Output the [X, Y] coordinate of the center of the cell containing the given text.  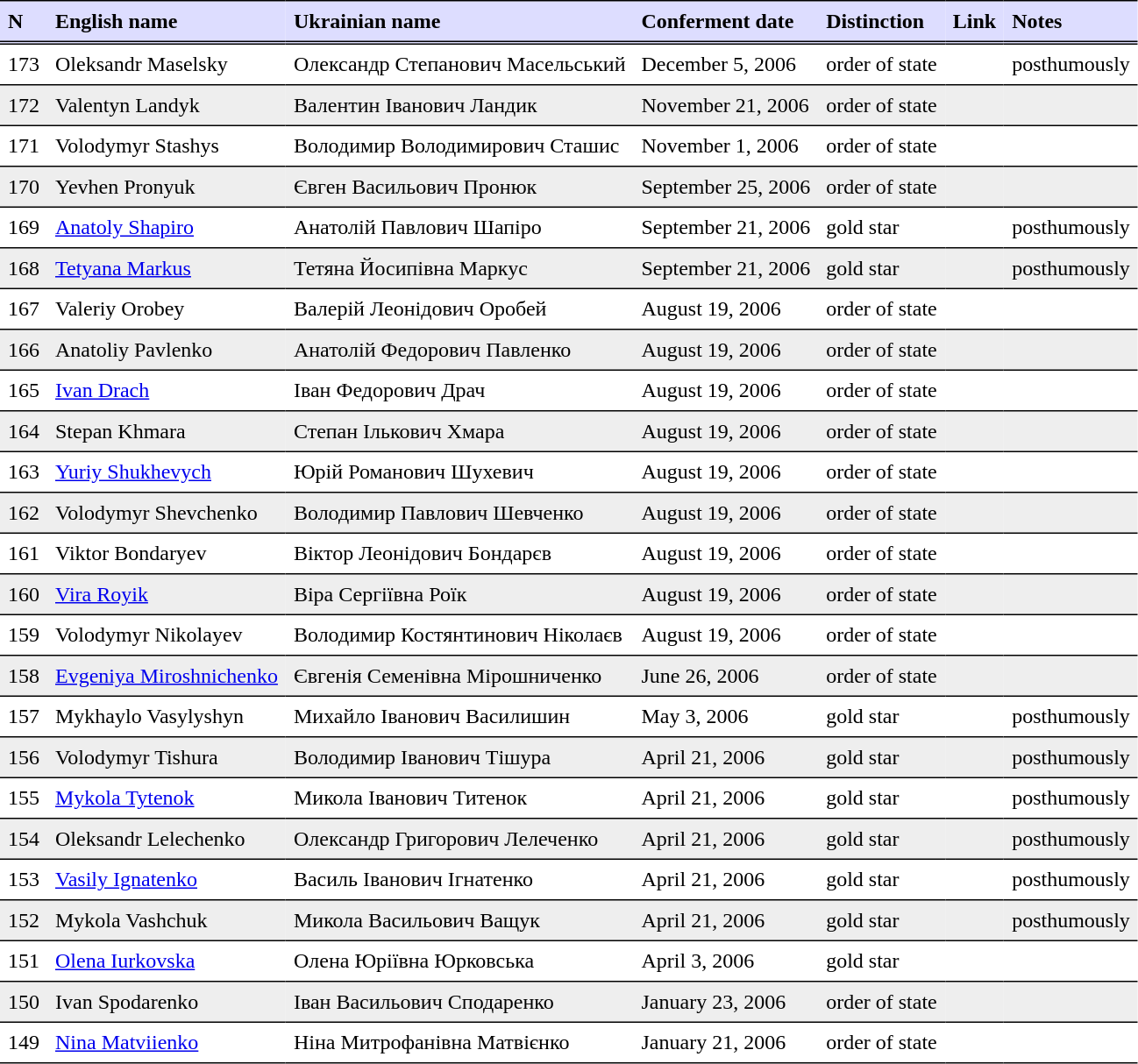
Volodymyr Nikolayev [167, 635]
Nina Matviienko [167, 1042]
170 [24, 187]
Anatoly Shapiro [167, 227]
December 5, 2006 [726, 64]
155 [24, 798]
171 [24, 145]
Volodymyr Shevchenko [167, 513]
172 [24, 105]
168 [24, 268]
156 [24, 757]
Viktor Bondaryev [167, 553]
January 23, 2006 [726, 1002]
Ukrainian name [459, 22]
Володимир Володимирович Сташис [459, 145]
Микола Іванович Титенок [459, 798]
January 21, 2006 [726, 1042]
Oleksandr Lelechenko [167, 839]
Євген Васильович Пронюк [459, 187]
Vasily Ignatenko [167, 879]
Степан Ількович Хмара [459, 431]
150 [24, 1002]
151 [24, 961]
Анатолій Павлович Шапіро [459, 227]
Юрій Романович Шухевич [459, 472]
September 25, 2006 [726, 187]
Тетяна Йосипівна Маркус [459, 268]
Evgeniya Miroshnichenko [167, 676]
149 [24, 1042]
Анатолій Федорович Павленко [459, 350]
167 [24, 309]
152 [24, 920]
Yuriy Shukhevych [167, 472]
161 [24, 553]
June 26, 2006 [726, 676]
Євгенія Семенівна Мірошниченко [459, 676]
Ivan Drach [167, 390]
162 [24, 513]
April 3, 2006 [726, 961]
Олександр Степанович Масельський [459, 64]
Олександр Григорович Лелеченко [459, 839]
Mykola Vashchuk [167, 920]
169 [24, 227]
Ivan Spodarenko [167, 1002]
Володимир Костянтинович Ніколаєв [459, 635]
Tetyana Markus [167, 268]
Notes [1071, 22]
Ніна Митрофанівна Матвієнко [459, 1042]
Conferment date [726, 22]
Distinction [882, 22]
N [24, 22]
Микола Васильович Ващук [459, 920]
173 [24, 64]
Іван Федорович Драч [459, 390]
November 21, 2006 [726, 105]
Іван Васильович Сподаренко [459, 1002]
Stepan Khmara [167, 431]
Valeriy Orobey [167, 309]
165 [24, 390]
154 [24, 839]
Володимир Іванович Тішура [459, 757]
November 1, 2006 [726, 145]
Link [975, 22]
153 [24, 879]
157 [24, 716]
Olena Iurkovska [167, 961]
160 [24, 594]
159 [24, 635]
Oleksandr Maselsky [167, 64]
Yevhen Pronyuk [167, 187]
Валерій Леонідович Оробей [459, 309]
Valentyn Landyk [167, 105]
Валентин Іванович Ландик [459, 105]
Volodymyr Tishura [167, 757]
Mykhaylo Vasylyshyn [167, 716]
Михайло Іванович Василишин [459, 716]
Володимир Павлович Шевченко [459, 513]
Volodymyr Stashys [167, 145]
May 3, 2006 [726, 716]
166 [24, 350]
163 [24, 472]
Mykola Tytenok [167, 798]
Віра Сергіївна Роїк [459, 594]
Vira Royik [167, 594]
English name [167, 22]
164 [24, 431]
158 [24, 676]
Василь Іванович Ігнатенко [459, 879]
Олена Юріївна Юрковська [459, 961]
Віктор Леонідович Бондарєв [459, 553]
Anatoliy Pavlenko [167, 350]
